For the text-containing cell, return its midpoint in (x, y) coordinate format. 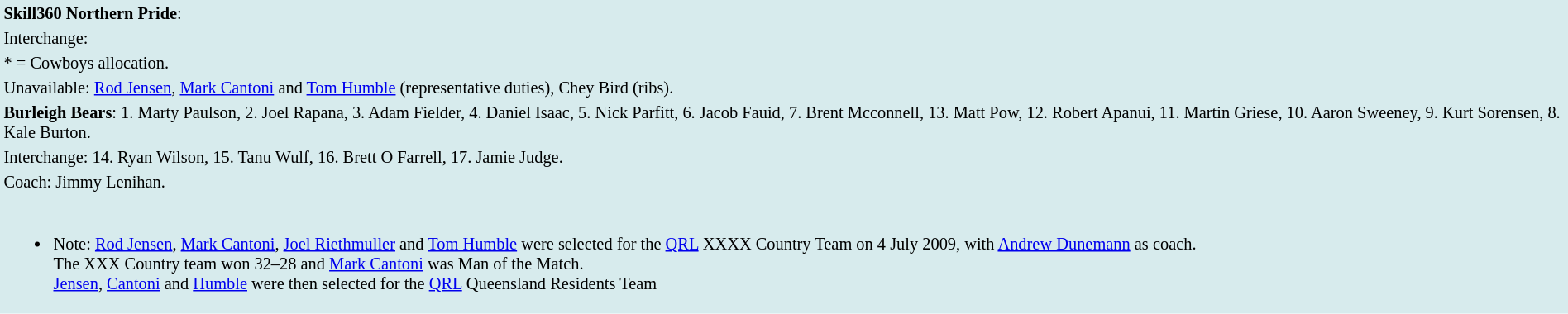
* = Cowboys allocation. (784, 63)
Interchange: (784, 38)
Interchange: 14. Ryan Wilson, 15. Tanu Wulf, 16. Brett O Farrell, 17. Jamie Judge. (784, 157)
Coach: Jimmy Lenihan. (784, 182)
Unavailable: Rod Jensen, Mark Cantoni and Tom Humble (representative duties), Chey Bird (ribs). (784, 88)
Skill360 Northern Pride: (784, 13)
